Scan for the cell matching the given text and deliver its [X, Y] coordinate at center. 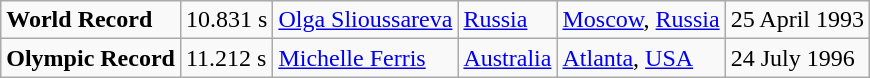
Moscow, Russia [641, 20]
World Record [91, 20]
24 July 1996 [797, 58]
Olympic Record [91, 58]
Atlanta, USA [641, 58]
Michelle Ferris [366, 58]
25 April 1993 [797, 20]
10.831 s [226, 20]
11.212 s [226, 58]
Australia [508, 58]
Olga Slioussareva [366, 20]
Russia [508, 20]
